Return the [X, Y] coordinate for the center point of the cell that contains the specified text.  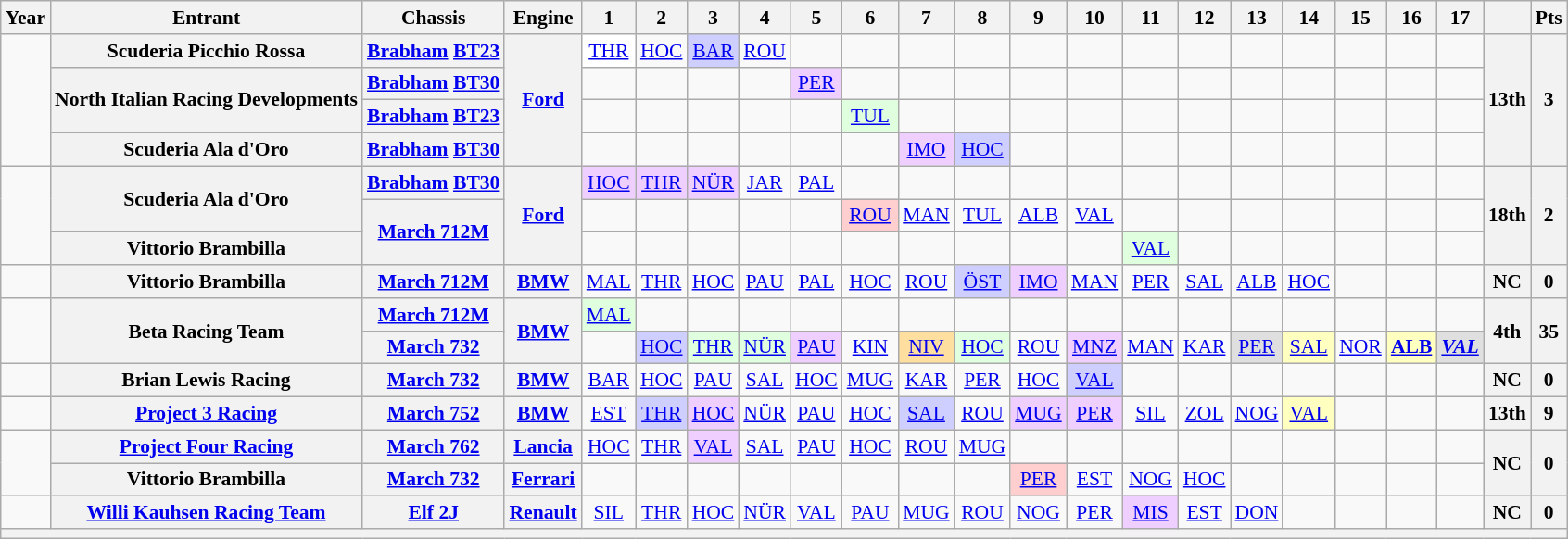
NIV [927, 347]
Entrant [206, 18]
4th [1507, 332]
Renault [543, 513]
10 [1095, 18]
18th [1507, 215]
15 [1360, 18]
March 762 [434, 446]
35 [1549, 332]
17 [1461, 18]
Elf 2J [434, 513]
Project 3 Racing [206, 414]
DON [1257, 513]
Engine [543, 18]
7 [927, 18]
MNZ [1095, 347]
Scuderia Picchio Rossa [206, 51]
12 [1205, 18]
MIS [1151, 513]
13 [1257, 18]
ZOL [1205, 414]
6 [871, 18]
March 752 [434, 414]
Lancia [543, 446]
Chassis [434, 18]
Beta Racing Team [206, 332]
Year [26, 18]
16 [1412, 18]
Project Four Racing [206, 446]
Pts [1549, 18]
1 [609, 18]
JAR [765, 182]
NOR [1360, 347]
5 [816, 18]
14 [1309, 18]
Willi Kauhsen Racing Team [206, 513]
Ferrari [543, 480]
KIN [871, 347]
8 [982, 18]
4 [765, 18]
North Italian Racing Developments [206, 100]
Brian Lewis Racing [206, 381]
ÖST [982, 282]
11 [1151, 18]
